Return the (x, y) coordinate for the center point of the cell that contains the specified text.  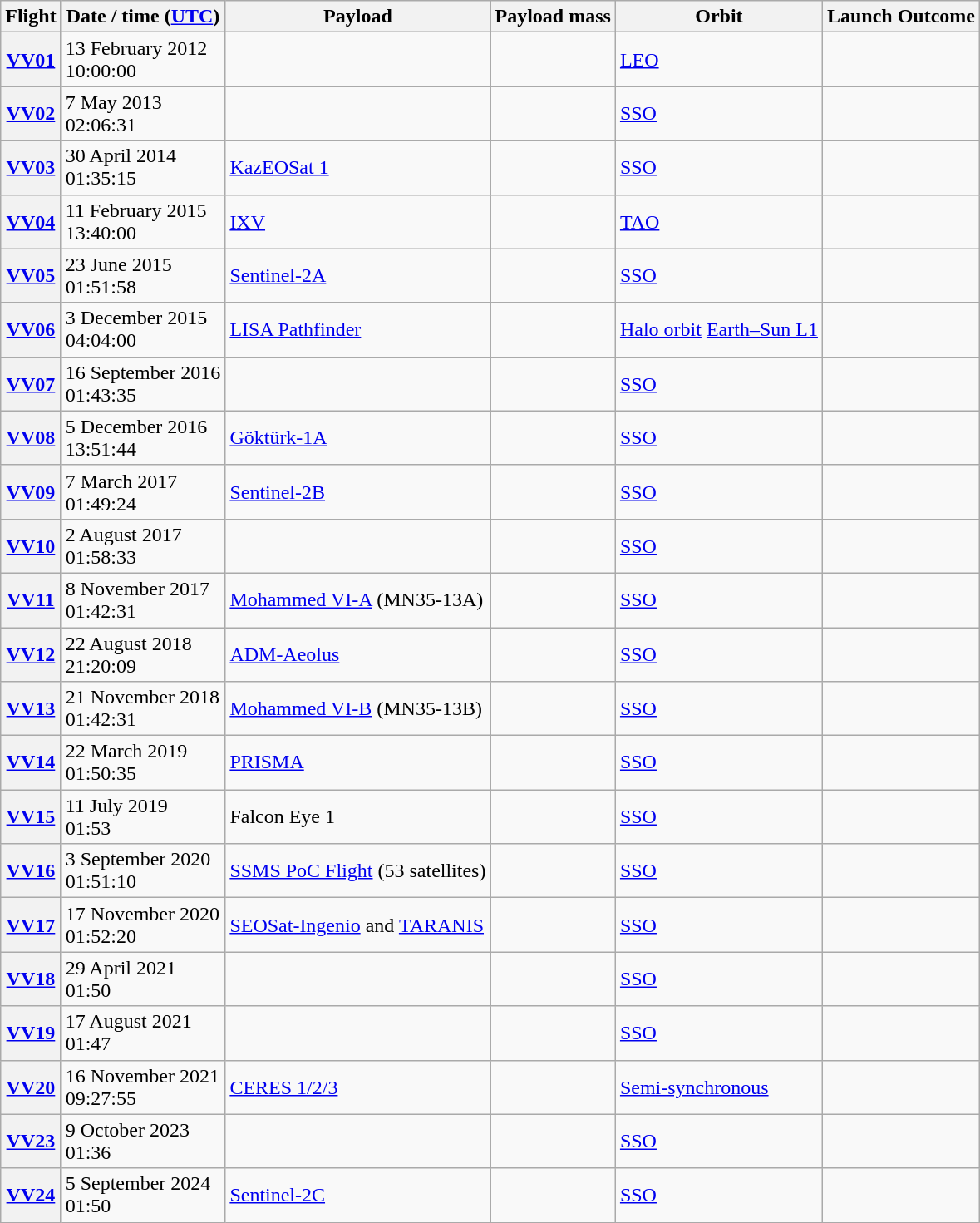
VV07 (31, 384)
VV03 (31, 168)
VV18 (31, 979)
VV20 (31, 1087)
16 September 201601:43:35 (143, 384)
KazEOSat 1 (357, 168)
17 August 202101:47 (143, 1033)
Payload (357, 17)
11 February 201513:40:00 (143, 221)
Falcon Eye 1 (357, 816)
VV17 (31, 925)
Halo orbit Earth–Sun L1 (718, 329)
3 December 201504:04:00 (143, 329)
Launch Outcome (901, 17)
VV16 (31, 871)
22 August 201821:20:09 (143, 653)
VV13 (31, 708)
Semi-synchronous (718, 1087)
5 September 202401:50 (143, 1196)
VV12 (31, 653)
TAO (718, 221)
VV15 (31, 816)
CERES 1/2/3 (357, 1087)
LEO (718, 60)
30 April 201401:35:15 (143, 168)
ADM-Aeolus (357, 653)
VV11 (31, 600)
22 March 201901:50:35 (143, 763)
5 December 201613:51:44 (143, 437)
7 March 201701:49:24 (143, 492)
Göktürk-1A (357, 437)
2 August 201701:58:33 (143, 545)
LISA Pathfinder (357, 329)
VV02 (31, 113)
VV19 (31, 1033)
Date / time (UTC) (143, 17)
21 November 201801:42:31 (143, 708)
VV10 (31, 545)
VV01 (31, 60)
13 February 201210:00:00 (143, 60)
VV09 (31, 492)
9 October 202301:36 (143, 1141)
IXV (357, 221)
Sentinel-2C (357, 1196)
17 November 202001:52:20 (143, 925)
VV05 (31, 276)
29 April 202101:50 (143, 979)
SSMS PoC Flight (53 satellites) (357, 871)
3 September 202001:51:10 (143, 871)
Sentinel-2A (357, 276)
Sentinel-2B (357, 492)
Flight (31, 17)
23 June 201501:51:58 (143, 276)
7 May 201302:06:31 (143, 113)
16 November 202109:27:55 (143, 1087)
Mohammed VI-B (MN35-13B) (357, 708)
PRISMA (357, 763)
SEOSat-Ingenio and TARANIS (357, 925)
VV23 (31, 1141)
VV08 (31, 437)
VV06 (31, 329)
8 November 201701:42:31 (143, 600)
11 July 201901:53 (143, 816)
Mohammed VI-A (MN35-13A) (357, 600)
VV14 (31, 763)
Payload mass (553, 17)
VV24 (31, 1196)
Orbit (718, 17)
VV04 (31, 221)
